Detect which cell encompasses the target text, then output its (X, Y) center coordinate. 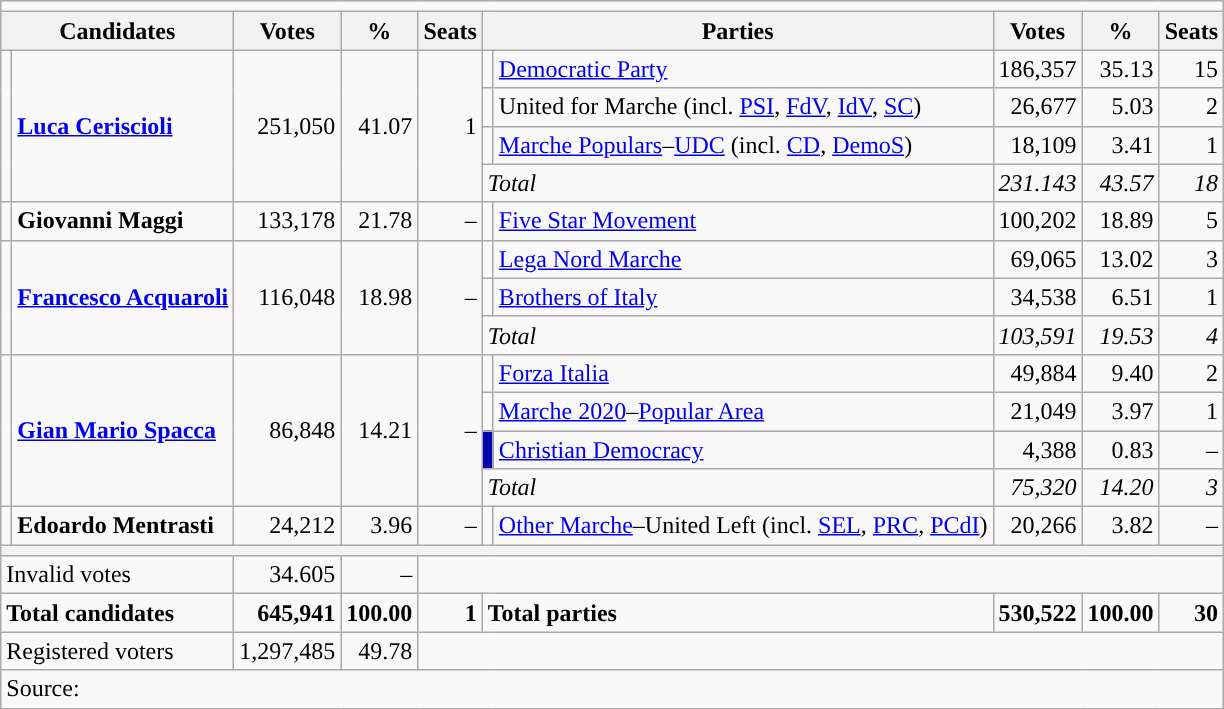
3.97 (1120, 411)
15 (1191, 69)
35.13 (1120, 69)
41.07 (380, 126)
21,049 (1038, 411)
14.20 (1120, 488)
251,050 (288, 126)
20,266 (1038, 526)
18,109 (1038, 145)
Francesco Acquaroli (123, 297)
Edoardo Mentrasti (123, 526)
Total candidates (118, 613)
75,320 (1038, 488)
34,538 (1038, 297)
Democratic Party (743, 69)
133,178 (288, 221)
18 (1191, 183)
49.78 (380, 651)
Giovanni Maggi (123, 221)
Marche 2020–Popular Area (743, 411)
5.03 (1120, 107)
231.143 (1038, 183)
18.98 (380, 297)
645,941 (288, 613)
Total parties (738, 613)
69,065 (1038, 259)
4,388 (1038, 449)
Christian Democracy (743, 449)
Brothers of Italy (743, 297)
3.96 (380, 526)
Parties (738, 31)
186,357 (1038, 69)
Source: (612, 689)
Five Star Movement (743, 221)
5 (1191, 221)
14.21 (380, 430)
103,591 (1038, 335)
43.57 (1120, 183)
21.78 (380, 221)
Registered voters (118, 651)
34.605 (288, 575)
Other Marche–United Left (incl. SEL, PRC, PCdI) (743, 526)
19.53 (1120, 335)
86,848 (288, 430)
Forza Italia (743, 373)
Gian Mario Spacca (123, 430)
United for Marche (incl. PSI, FdV, IdV, SC) (743, 107)
Lega Nord Marche (743, 259)
26,677 (1038, 107)
1,297,485 (288, 651)
9.40 (1120, 373)
3.82 (1120, 526)
Marche Populars–UDC (incl. CD, DemoS) (743, 145)
49,884 (1038, 373)
6.51 (1120, 297)
0.83 (1120, 449)
116,048 (288, 297)
24,212 (288, 526)
530,522 (1038, 613)
100,202 (1038, 221)
18.89 (1120, 221)
4 (1191, 335)
30 (1191, 613)
Luca Ceriscioli (123, 126)
Invalid votes (118, 575)
Candidates (118, 31)
3.41 (1120, 145)
13.02 (1120, 259)
